Search for the cell housing the specified text and yield its (x, y) center coordinate. 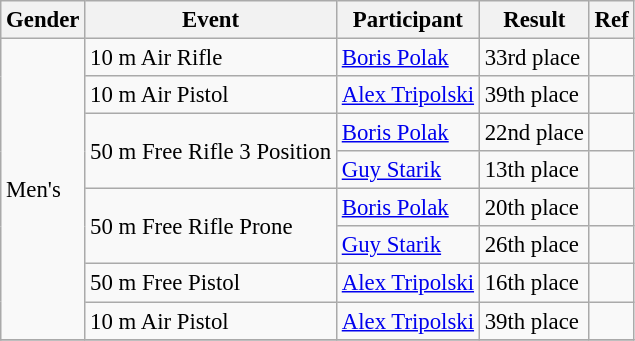
Event (211, 20)
Men's (43, 190)
50 m Free Pistol (211, 283)
Result (534, 20)
22nd place (534, 133)
13th place (534, 170)
26th place (534, 245)
50 m Free Rifle Prone (211, 226)
33rd place (534, 58)
16th place (534, 283)
Ref (612, 20)
10 m Air Rifle (211, 58)
20th place (534, 208)
Gender (43, 20)
Participant (408, 20)
50 m Free Rifle 3 Position (211, 152)
